Detect which cell encompasses the target text, then output its (x, y) center coordinate. 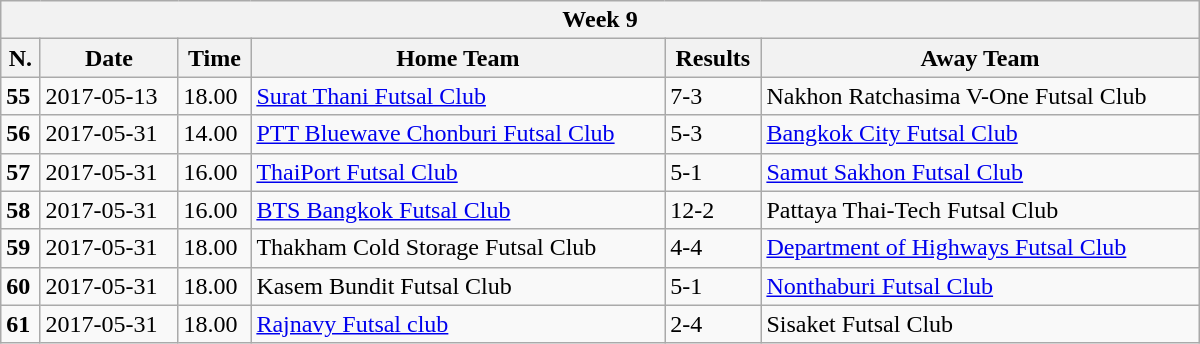
Sisaket Futsal Club (980, 324)
Away Team (980, 58)
Kasem Bundit Futsal Club (458, 286)
Nakhon Ratchasima V-One Futsal Club (980, 96)
60 (20, 286)
Thakham Cold Storage Futsal Club (458, 248)
Samut Sakhon Futsal Club (980, 172)
59 (20, 248)
Week 9 (600, 20)
55 (20, 96)
BTS Bangkok Futsal Club (458, 210)
Rajnavy Futsal club (458, 324)
2017-05-13 (109, 96)
56 (20, 134)
Time (214, 58)
14.00 (214, 134)
5-3 (713, 134)
Date (109, 58)
Department of Highways Futsal Club (980, 248)
ThaiPort Futsal Club (458, 172)
Bangkok City Futsal Club (980, 134)
2-4 (713, 324)
7-3 (713, 96)
61 (20, 324)
Home Team (458, 58)
12-2 (713, 210)
57 (20, 172)
58 (20, 210)
4-4 (713, 248)
Nonthaburi Futsal Club (980, 286)
PTT Bluewave Chonburi Futsal Club (458, 134)
N. (20, 58)
Results (713, 58)
Pattaya Thai-Tech Futsal Club (980, 210)
Surat Thani Futsal Club (458, 96)
